Locate the cell with the specified text and output its [X, Y] center coordinate. 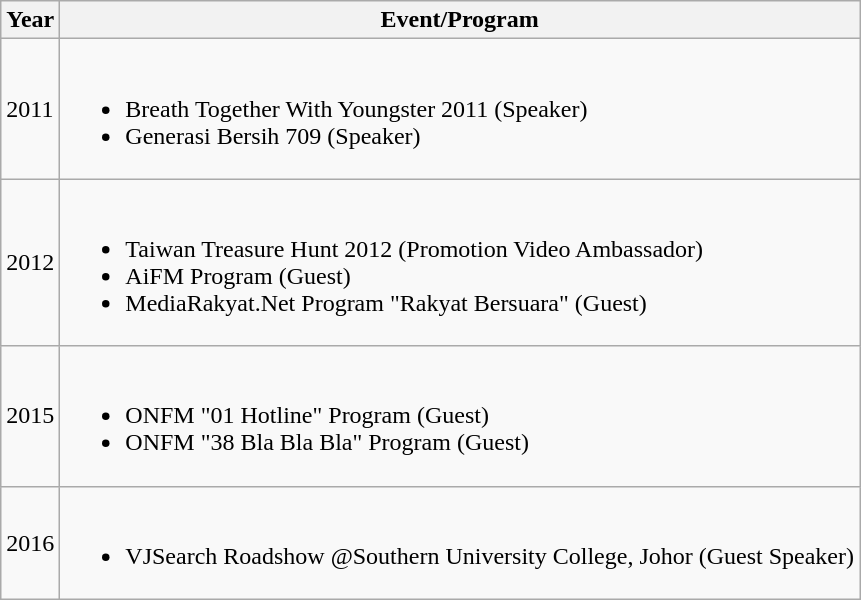
Event/Program [460, 20]
2012 [30, 262]
Taiwan Treasure Hunt 2012 (Promotion Video Ambassador)AiFM Program (Guest)MediaRakyat.Net Program "Rakyat Bersuara" (Guest) [460, 262]
Breath Together With Youngster 2011 (Speaker)Generasi Bersih 709 (Speaker) [460, 109]
Year [30, 20]
2016 [30, 542]
2015 [30, 416]
VJSearch Roadshow @Southern University College, Johor (Guest Speaker) [460, 542]
2011 [30, 109]
ONFM "01 Hotline" Program (Guest)ONFM "38 Bla Bla Bla" Program (Guest) [460, 416]
